Extract the [X, Y] coordinate from the center of the cell holding the provided text.  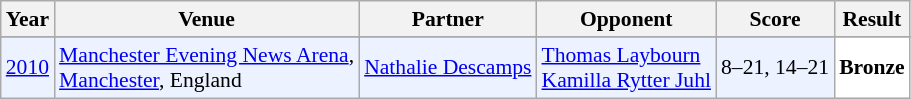
2010 [28, 68]
8–21, 14–21 [775, 68]
Opponent [626, 19]
Thomas Laybourn Kamilla Rytter Juhl [626, 68]
Bronze [872, 68]
Venue [206, 19]
Year [28, 19]
Result [872, 19]
Manchester Evening News Arena,Manchester, England [206, 68]
Score [775, 19]
Partner [448, 19]
Nathalie Descamps [448, 68]
